Determine the [X, Y] coordinate at the center of the cell enclosing the given text.  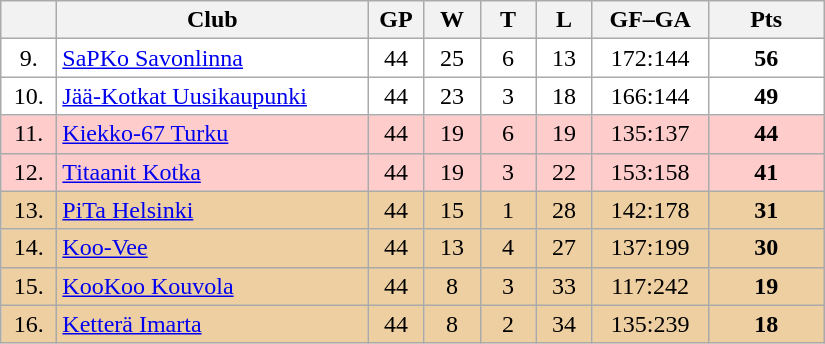
135:137 [650, 134]
10. [29, 96]
PiTa Helsinki [212, 210]
23 [452, 96]
Club [212, 20]
137:199 [650, 248]
22 [564, 172]
Ketterä Imarta [212, 324]
Pts [766, 20]
Titaanit Kotka [212, 172]
KooKoo Kouvola [212, 286]
15. [29, 286]
2 [508, 324]
W [452, 20]
56 [766, 58]
25 [452, 58]
172:144 [650, 58]
4 [508, 248]
GF–GA [650, 20]
GP [396, 20]
L [564, 20]
11. [29, 134]
31 [766, 210]
41 [766, 172]
12. [29, 172]
34 [564, 324]
9. [29, 58]
14. [29, 248]
166:144 [650, 96]
117:242 [650, 286]
15 [452, 210]
Jää-Kotkat Uusikaupunki [212, 96]
13. [29, 210]
153:158 [650, 172]
T [508, 20]
SaPKo Savonlinna [212, 58]
1 [508, 210]
16. [29, 324]
28 [564, 210]
142:178 [650, 210]
27 [564, 248]
33 [564, 286]
135:239 [650, 324]
49 [766, 96]
Kiekko-67 Turku [212, 134]
30 [766, 248]
Koo-Vee [212, 248]
